Pinpoint the cell where the given text exists, returning its (X, Y) midpoint coordinate. 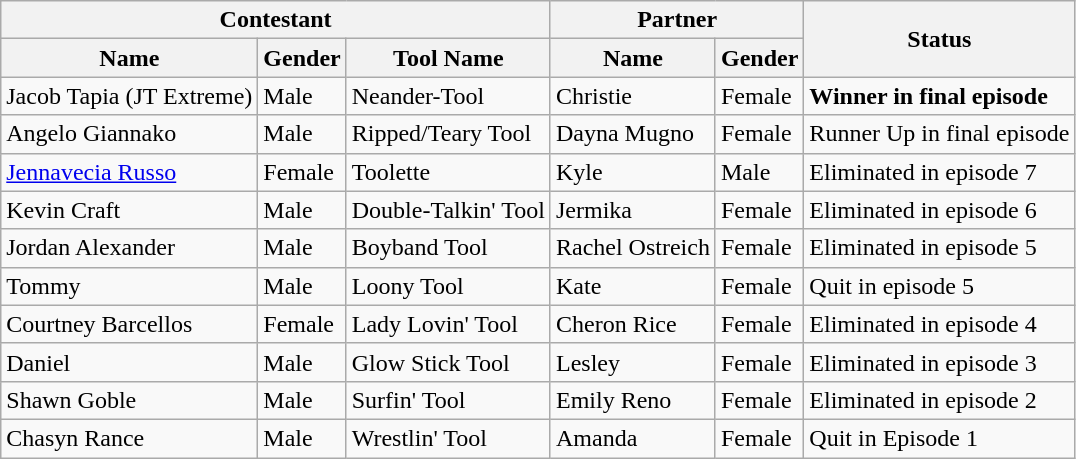
Lesley (632, 362)
Quit in episode 5 (940, 286)
Eliminated in episode 7 (940, 172)
Runner Up in final episode (940, 134)
Dayna Mugno (632, 134)
Eliminated in episode 6 (940, 210)
Tommy (130, 286)
Quit in Episode 1 (940, 438)
Wrestlin' Tool (448, 438)
Glow Stick Tool (448, 362)
Jacob Tapia (JT Extreme) (130, 96)
Eliminated in episode 4 (940, 324)
Jermika (632, 210)
Boyband Tool (448, 248)
Contestant (276, 20)
Partner (676, 20)
Daniel (130, 362)
Courtney Barcellos (130, 324)
Christie (632, 96)
Double-Talkin' Tool (448, 210)
Ripped/Teary Tool (448, 134)
Status (940, 39)
Rachel Ostreich (632, 248)
Kyle (632, 172)
Kevin Craft (130, 210)
Neander-Tool (448, 96)
Chasyn Rance (130, 438)
Cheron Rice (632, 324)
Toolette (448, 172)
Kate (632, 286)
Surfin' Tool (448, 400)
Winner in final episode (940, 96)
Eliminated in episode 5 (940, 248)
Amanda (632, 438)
Shawn Goble (130, 400)
Angelo Giannako (130, 134)
Eliminated in episode 2 (940, 400)
Lady Lovin' Tool (448, 324)
Loony Tool (448, 286)
Tool Name (448, 58)
Eliminated in episode 3 (940, 362)
Emily Reno (632, 400)
Jennavecia Russo (130, 172)
Jordan Alexander (130, 248)
